Locate the cell with the specified text and output its (X, Y) center coordinate. 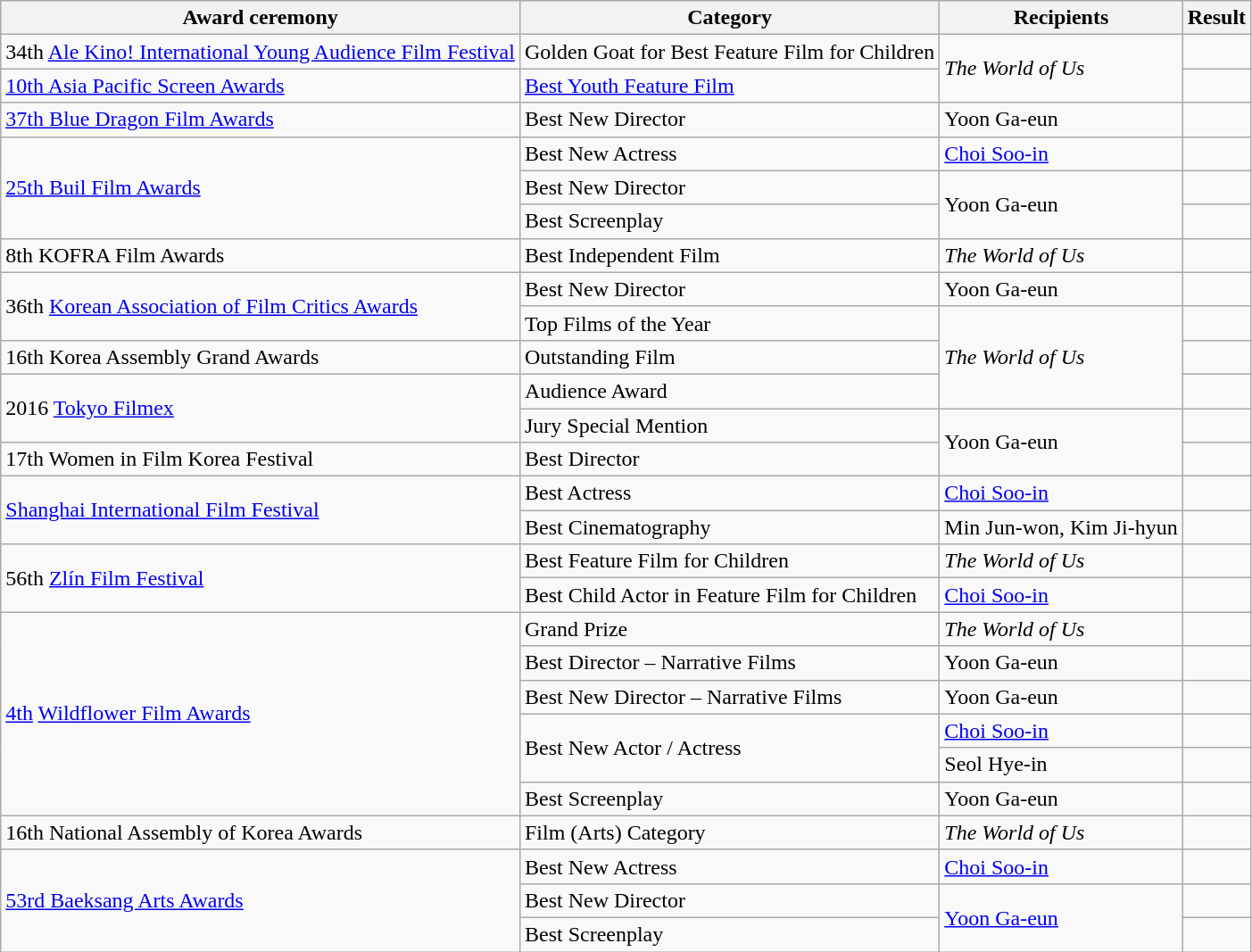
10th Asia Pacific Screen Awards (261, 86)
17th Women in Film Korea Festival (261, 459)
Best Independent Film (729, 255)
16th Korea Assembly Grand Awards (261, 357)
Jury Special Mention (729, 426)
Best Feature Film for Children (729, 561)
53rd Baeksang Arts Awards (261, 900)
Best Director (729, 459)
36th Korean Association of Film Critics Awards (261, 306)
8th KOFRA Film Awards (261, 255)
Result (1216, 18)
Top Films of the Year (729, 323)
2016 Tokyo Filmex (261, 408)
4th Wildflower Film Awards (261, 714)
Outstanding Film (729, 357)
Shanghai International Film Festival (261, 510)
56th Zlín Film Festival (261, 578)
Best Cinematography (729, 527)
Golden Goat for Best Feature Film for Children (729, 52)
Best Director – Narrative Films (729, 663)
Grand Prize (729, 629)
Best New Director – Narrative Films (729, 697)
Film (Arts) Category (729, 832)
Best New Actor / Actress (729, 748)
Best Child Actor in Feature Film for Children (729, 595)
25th Buil Film Awards (261, 187)
Seol Hye-in (1061, 765)
Award ceremony (261, 18)
Best Actress (729, 493)
34th Ale Kino! International Young Audience Film Festival (261, 52)
37th Blue Dragon Film Awards (261, 120)
Audience Award (729, 391)
Category (729, 18)
Best Youth Feature Film (729, 86)
Min Jun-won, Kim Ji-hyun (1061, 527)
16th National Assembly of Korea Awards (261, 832)
Recipients (1061, 18)
